Pinpoint the cell where the given text exists, returning its [X, Y] midpoint coordinate. 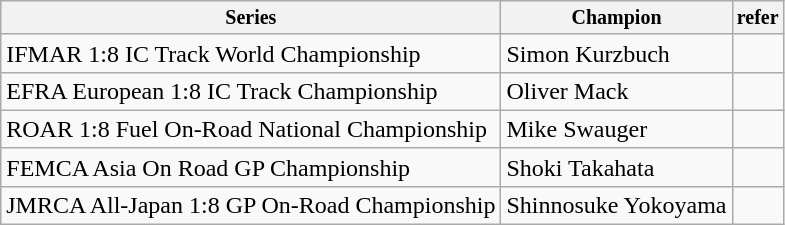
refer [758, 18]
Champion [616, 18]
JMRCA All-Japan 1:8 GP On-Road Championship [251, 205]
ROAR 1:8 Fuel On-Road National Championship [251, 129]
Oliver Mack [616, 91]
IFMAR 1:8 IC Track World Championship [251, 53]
Shoki Takahata [616, 167]
Mike Swauger [616, 129]
EFRA European 1:8 IC Track Championship [251, 91]
Simon Kurzbuch [616, 53]
Series [251, 18]
Shinnosuke Yokoyama [616, 205]
FEMCA Asia On Road GP Championship [251, 167]
